Pinpoint the cell where the given text exists, returning its (X, Y) midpoint coordinate. 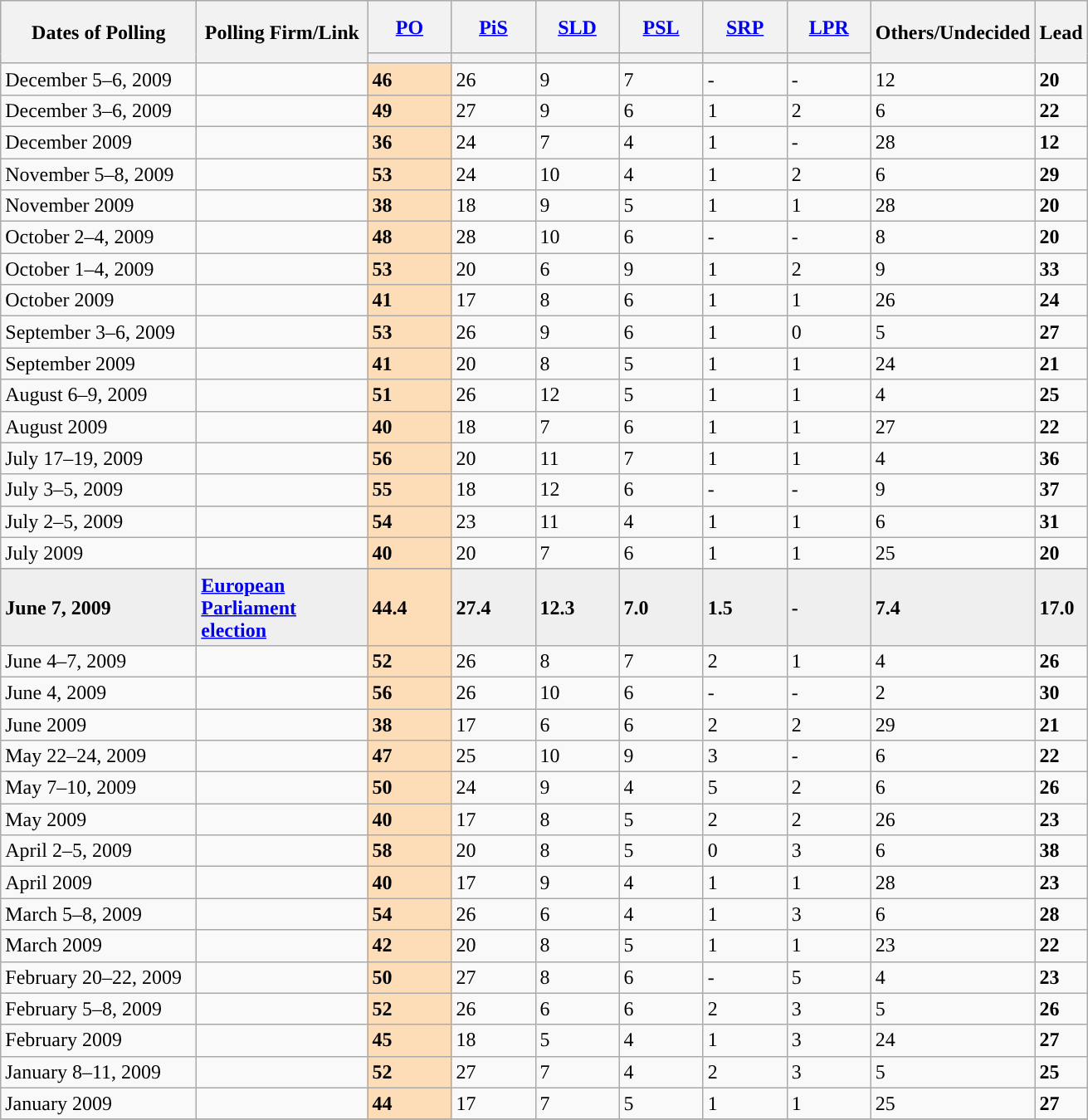
42 (410, 946)
PO (410, 27)
May 22–24, 2009 (99, 756)
1.5 (745, 607)
49 (410, 110)
7.4 (953, 607)
May 2009 (99, 819)
46 (410, 79)
July 3–5, 2009 (99, 490)
June 4–7, 2009 (99, 661)
PSL (661, 27)
44 (410, 1103)
October 2–4, 2009 (99, 237)
27.4 (493, 607)
June 7, 2009 (99, 607)
April 2009 (99, 883)
48 (410, 237)
November 2009 (99, 206)
LPR (828, 27)
12.3 (578, 607)
47 (410, 756)
August 2009 (99, 427)
December 2009 (99, 142)
SLD (578, 27)
37 (1061, 490)
July 2–5, 2009 (99, 521)
31 (1061, 521)
October 1–4, 2009 (99, 269)
November 5–8, 2009 (99, 174)
August 6–9, 2009 (99, 395)
Polling Firm/Link (282, 32)
September 2009 (99, 364)
Lead (1061, 32)
May 7–10, 2009 (99, 788)
March 5–8, 2009 (99, 914)
October 2009 (99, 301)
44.4 (410, 607)
7.0 (661, 607)
Others/Undecided (953, 32)
December 5–6, 2009 (99, 79)
March 2009 (99, 946)
February 2009 (99, 1040)
Dates of Polling (99, 32)
55 (410, 490)
July 17–19, 2009 (99, 458)
58 (410, 851)
30 (1061, 692)
January 8–11, 2009 (99, 1072)
February 5–8, 2009 (99, 1009)
European Parliament election (282, 607)
PiS (493, 27)
33 (1061, 269)
January 2009 (99, 1103)
April 2–5, 2009 (99, 851)
June 4, 2009 (99, 692)
September 3–6, 2009 (99, 332)
45 (410, 1040)
17.0 (1061, 607)
February 20–22, 2009 (99, 977)
SRP (745, 27)
June 2009 (99, 725)
July 2009 (99, 553)
December 3–6, 2009 (99, 110)
51 (410, 395)
